Provide the [x, y] coordinate of the cell's center where the given text is located.  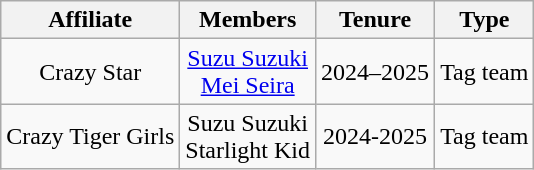
Type [484, 20]
2024-2025 [376, 136]
2024–2025 [376, 72]
Crazy Star [90, 72]
Tenure [376, 20]
Members [248, 20]
Crazy Tiger Girls [90, 136]
Suzu SuzukiStarlight Kid [248, 136]
Affiliate [90, 20]
Suzu SuzukiMei Seira [248, 72]
